Detect which cell encompasses the target text, then output its (x, y) center coordinate. 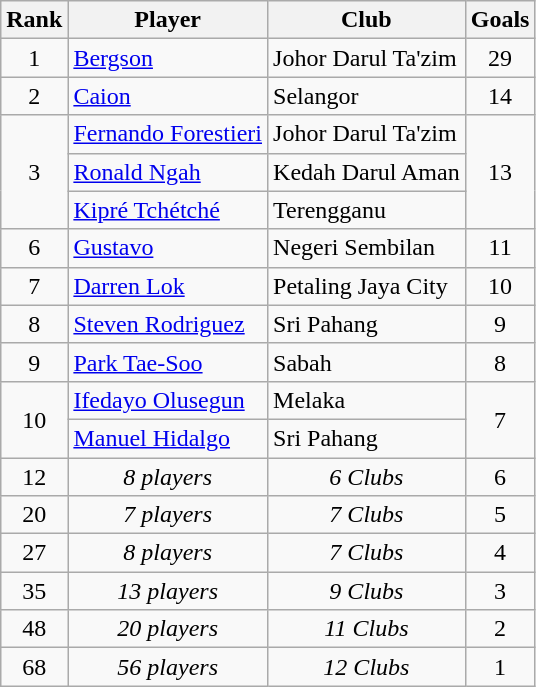
13 players (168, 591)
11 (500, 248)
Goals (500, 20)
Kipré Tchétché (168, 210)
Steven Rodriguez (168, 324)
Petaling Jaya City (367, 286)
Park Tae-Soo (168, 362)
Rank (34, 20)
Negeri Sembilan (367, 248)
48 (34, 629)
12 Clubs (367, 667)
56 players (168, 667)
20 (34, 515)
35 (34, 591)
Manuel Hidalgo (168, 438)
13 (500, 172)
Sabah (367, 362)
Melaka (367, 400)
Club (367, 20)
Selangor (367, 96)
68 (34, 667)
Gustavo (168, 248)
11 Clubs (367, 629)
Kedah Darul Aman (367, 172)
12 (34, 477)
Caion (168, 96)
Fernando Forestieri (168, 134)
29 (500, 58)
Ronald Ngah (168, 172)
7 players (168, 515)
Player (168, 20)
Ifedayo Olusegun (168, 400)
5 (500, 515)
Darren Lok (168, 286)
14 (500, 96)
20 players (168, 629)
6 Clubs (367, 477)
Terengganu (367, 210)
9 Clubs (367, 591)
27 (34, 553)
Bergson (168, 58)
4 (500, 553)
